Detect which cell encompasses the target text, then output its (x, y) center coordinate. 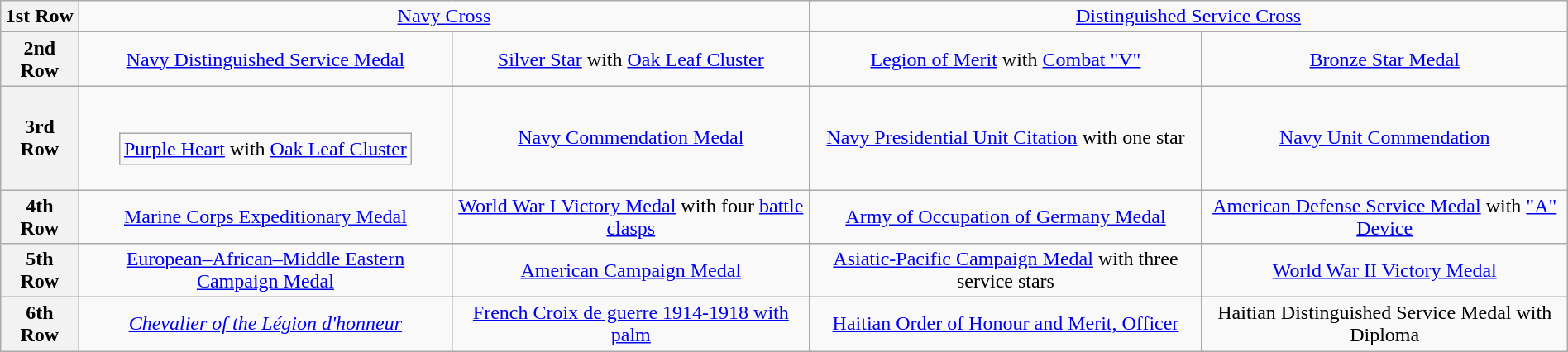
World War I Victory Medal with four battle clasps (631, 216)
Asiatic-Pacific Campaign Medal with three service stars (1006, 271)
Navy Presidential Unit Citation with one star (1006, 138)
Distinguished Service Cross (1188, 17)
French Croix de guerre 1914-1918 with palm (631, 324)
4th Row (40, 216)
Navy Unit Commendation (1384, 138)
Army of Occupation of Germany Medal (1006, 216)
Legion of Merit with Combat "V" (1006, 59)
Navy Cross (444, 17)
5th Row (40, 271)
Silver Star with Oak Leaf Cluster (631, 59)
American Campaign Medal (631, 271)
Chevalier of the Légion d'honneur (265, 324)
American Defense Service Medal with "A" Device (1384, 216)
2nd Row (40, 59)
3rd Row (40, 138)
Navy Commendation Medal (631, 138)
Marine Corps Expeditionary Medal (265, 216)
Haitian Distinguished Service Medal with Diploma (1384, 324)
1st Row (40, 17)
Navy Distinguished Service Medal (265, 59)
6th Row (40, 324)
World War II Victory Medal (1384, 271)
Haitian Order of Honour and Merit, Officer (1006, 324)
Bronze Star Medal (1384, 59)
European–African–Middle Eastern Campaign Medal (265, 271)
